Detect which cell encompasses the target text, then output its (X, Y) center coordinate. 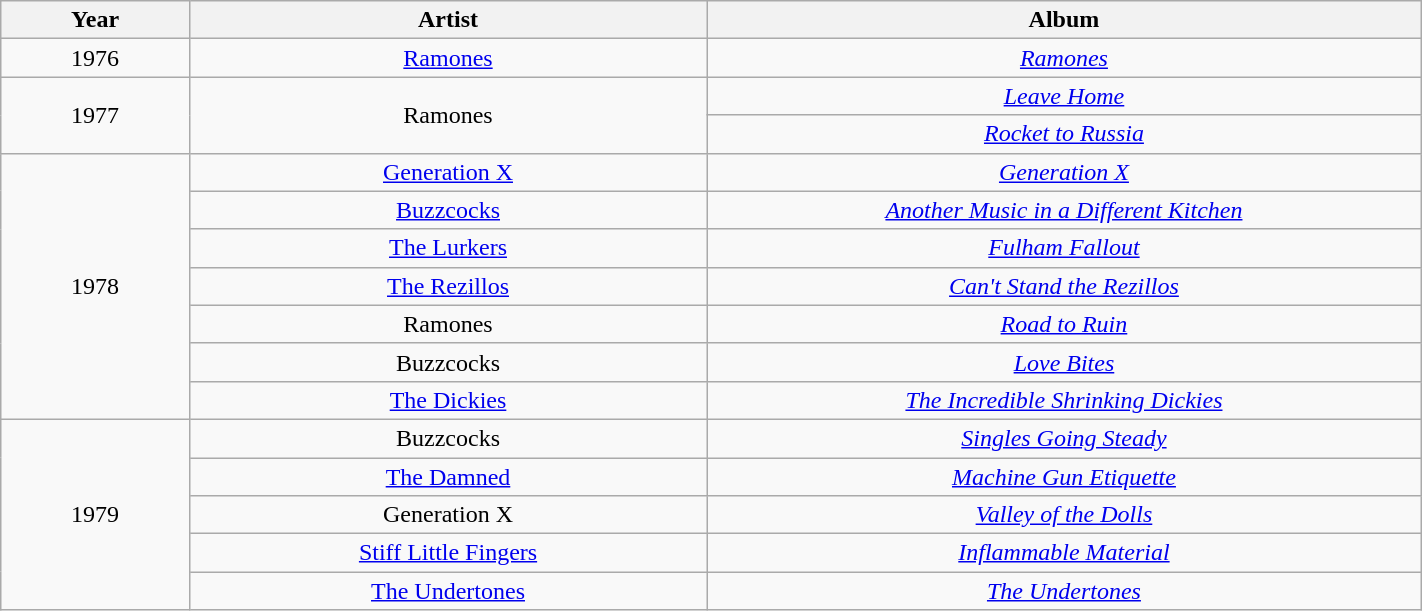
1978 (96, 286)
Valley of the Dolls (1064, 515)
Artist (448, 20)
1977 (96, 115)
The Lurkers (448, 248)
Road to Ruin (1064, 324)
The Damned (448, 477)
Inflammable Material (1064, 553)
Machine Gun Etiquette (1064, 477)
Fulham Fallout (1064, 248)
Can't Stand the Rezillos (1064, 286)
The Rezillos (448, 286)
Stiff Little Fingers (448, 553)
The Dickies (448, 400)
Love Bites (1064, 362)
Album (1064, 20)
1976 (96, 58)
1979 (96, 514)
Leave Home (1064, 96)
Singles Going Steady (1064, 438)
Year (96, 20)
Rocket to Russia (1064, 134)
The Incredible Shrinking Dickies (1064, 400)
Another Music in a Different Kitchen (1064, 210)
